Locate the cell with the specified text and output its (X, Y) center coordinate. 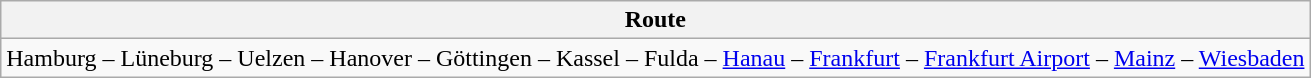
Hamburg – Lüneburg – Uelzen – Hanover – Göttingen – Kassel – Fulda – Hanau – Frankfurt – Frankfurt Airport – Mainz – Wiesbaden (656, 58)
Route (656, 20)
